Pinpoint the cell where the given text exists, returning its [x, y] midpoint coordinate. 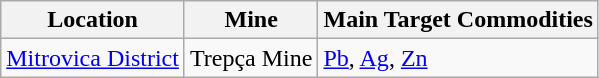
Main Target Commodities [458, 20]
Trepça Mine [251, 58]
Mine [251, 20]
Mitrovica District [93, 58]
Location [93, 20]
Pb, Ag, Zn [458, 58]
